Return (x, y) of the center of cell containing provided text 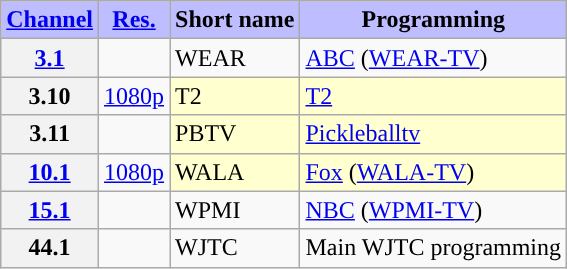
Channel (50, 20)
Programming (434, 20)
Main WJTC programming (434, 248)
3.10 (50, 96)
WALA (235, 172)
WEAR (235, 58)
Res. (134, 20)
Fox (WALA-TV) (434, 172)
15.1 (50, 210)
3.1 (50, 58)
ABC (WEAR-TV) (434, 58)
PBTV (235, 134)
Pickleballtv (434, 134)
WPMI (235, 210)
44.1 (50, 248)
NBC (WPMI-TV) (434, 210)
WJTC (235, 248)
3.11 (50, 134)
10.1 (50, 172)
Short name (235, 20)
